From the cell containing the given text, extract its center point as [X, Y] coordinate. 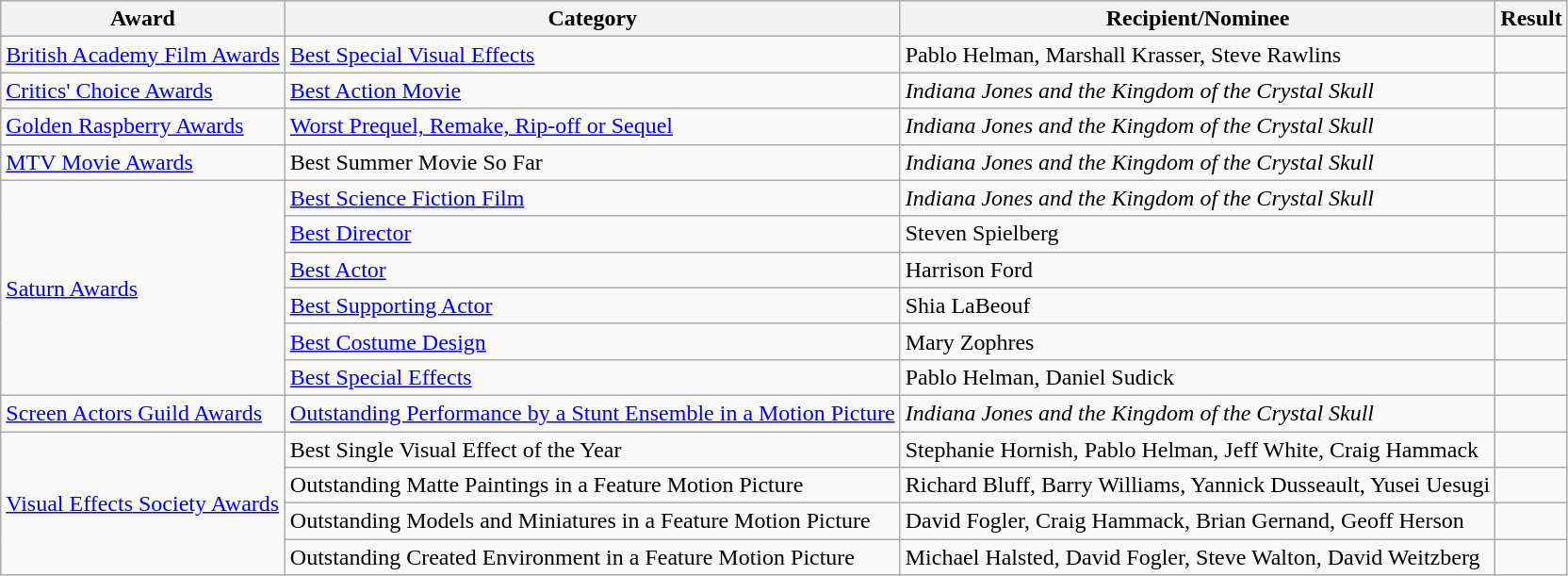
Outstanding Models and Miniatures in a Feature Motion Picture [592, 521]
Pablo Helman, Daniel Sudick [1198, 377]
Best Costume Design [592, 341]
Best Summer Movie So Far [592, 162]
Harrison Ford [1198, 270]
Saturn Awards [143, 288]
Best Director [592, 234]
Best Single Visual Effect of the Year [592, 450]
Best Science Fiction Film [592, 198]
Outstanding Created Environment in a Feature Motion Picture [592, 557]
Best Supporting Actor [592, 305]
Award [143, 19]
Best Special Visual Effects [592, 55]
Pablo Helman, Marshall Krasser, Steve Rawlins [1198, 55]
Michael Halsted, David Fogler, Steve Walton, David Weitzberg [1198, 557]
Best Special Effects [592, 377]
Best Action Movie [592, 91]
Category [592, 19]
British Academy Film Awards [143, 55]
Best Actor [592, 270]
Outstanding Performance by a Stunt Ensemble in a Motion Picture [592, 413]
MTV Movie Awards [143, 162]
Screen Actors Guild Awards [143, 413]
David Fogler, Craig Hammack, Brian Gernand, Geoff Herson [1198, 521]
Worst Prequel, Remake, Rip-off or Sequel [592, 126]
Stephanie Hornish, Pablo Helman, Jeff White, Craig Hammack [1198, 450]
Steven Spielberg [1198, 234]
Result [1531, 19]
Mary Zophres [1198, 341]
Outstanding Matte Paintings in a Feature Motion Picture [592, 485]
Visual Effects Society Awards [143, 503]
Critics' Choice Awards [143, 91]
Recipient/Nominee [1198, 19]
Richard Bluff, Barry Williams, Yannick Dusseault, Yusei Uesugi [1198, 485]
Shia LaBeouf [1198, 305]
Golden Raspberry Awards [143, 126]
